Pinpoint the cell where the given text exists, returning its [X, Y] midpoint coordinate. 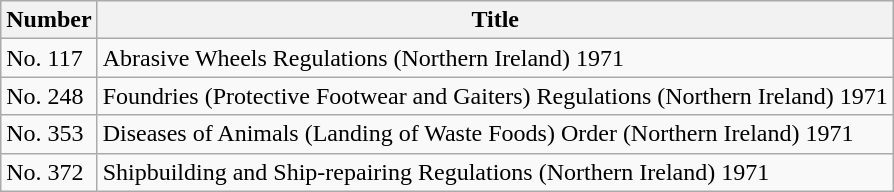
Shipbuilding and Ship-repairing Regulations (Northern Ireland) 1971 [495, 172]
No. 372 [49, 172]
No. 353 [49, 134]
Diseases of Animals (Landing of Waste Foods) Order (Northern Ireland) 1971 [495, 134]
Abrasive Wheels Regulations (Northern Ireland) 1971 [495, 58]
No. 117 [49, 58]
No. 248 [49, 96]
Foundries (Protective Footwear and Gaiters) Regulations (Northern Ireland) 1971 [495, 96]
Title [495, 20]
Number [49, 20]
